Provide the [X, Y] coordinate of the cell's center where the given text is located.  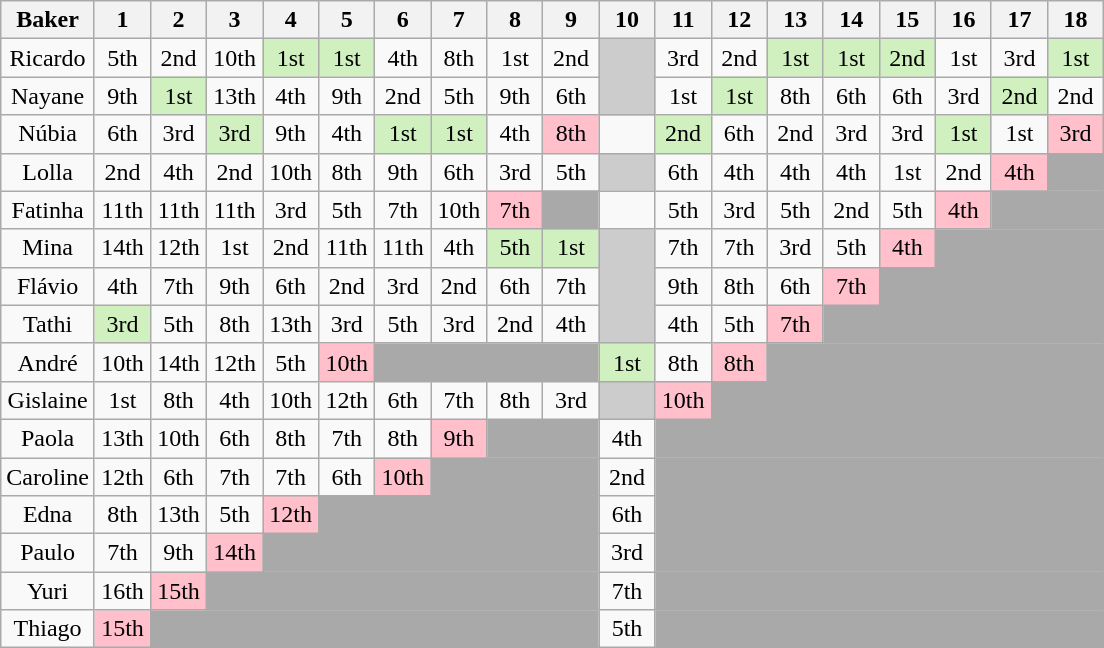
15 [907, 20]
Baker [48, 20]
Paola [48, 438]
André [48, 362]
4 [291, 20]
Núbia [48, 134]
Paulo [48, 553]
Caroline [48, 477]
8 [515, 20]
11 [683, 20]
6 [403, 20]
1 [122, 20]
3 [235, 20]
12 [739, 20]
Ricardo [48, 58]
14 [851, 20]
Yuri [48, 591]
9 [571, 20]
7 [459, 20]
16th [122, 591]
18 [1076, 20]
Nayane [48, 96]
Thiago [48, 629]
Edna [48, 515]
17 [1019, 20]
Lolla [48, 172]
Flávio [48, 286]
Mina [48, 248]
13 [795, 20]
Tathi [48, 324]
Fatinha [48, 210]
Gislaine [48, 400]
10 [627, 20]
2 [179, 20]
16 [963, 20]
5 [347, 20]
